Identify which cell holds the provided text, then report its [X, Y] central coordinate. 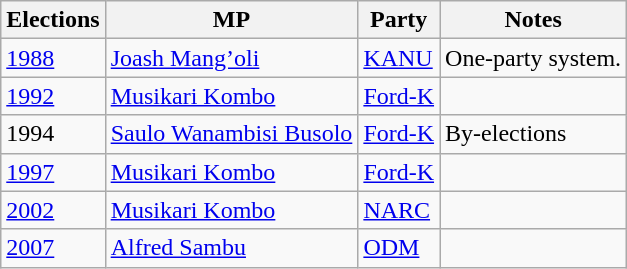
2007 [53, 248]
One-party system. [534, 58]
KANU [399, 58]
2002 [53, 210]
By-elections [534, 134]
1997 [53, 172]
NARC [399, 210]
1994 [53, 134]
Elections [53, 20]
Joash Mang’oli [232, 58]
MP [232, 20]
1988 [53, 58]
Saulo Wanambisi Busolo [232, 134]
Party [399, 20]
1992 [53, 96]
Notes [534, 20]
ODM [399, 248]
Alfred Sambu [232, 248]
